Pinpoint the cell where the given text exists, returning its (X, Y) midpoint coordinate. 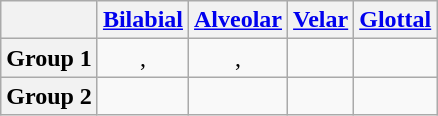
Glottal (396, 20)
Group 2 (50, 96)
Group 1 (50, 58)
Velar (321, 20)
Bilabial (142, 20)
Alveolar (238, 20)
